Scan for the cell matching the given text and deliver its [X, Y] coordinate at center. 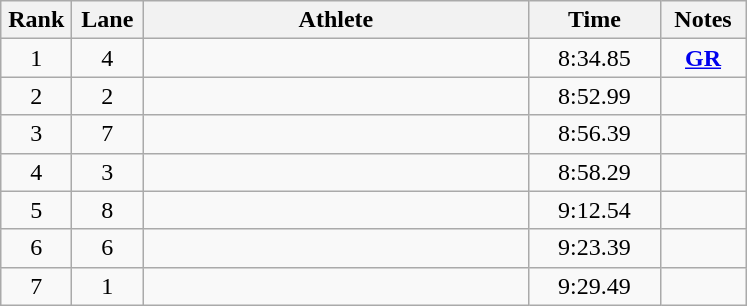
Rank [36, 20]
8:52.99 [594, 96]
9:29.49 [594, 286]
8:58.29 [594, 172]
9:12.54 [594, 210]
8:34.85 [594, 58]
Notes [703, 20]
8 [108, 210]
GR [703, 58]
Time [594, 20]
5 [36, 210]
Lane [108, 20]
8:56.39 [594, 134]
9:23.39 [594, 248]
Athlete [336, 20]
